Capture the cell that displays the provided text and extract its [x, y] central coordinate. 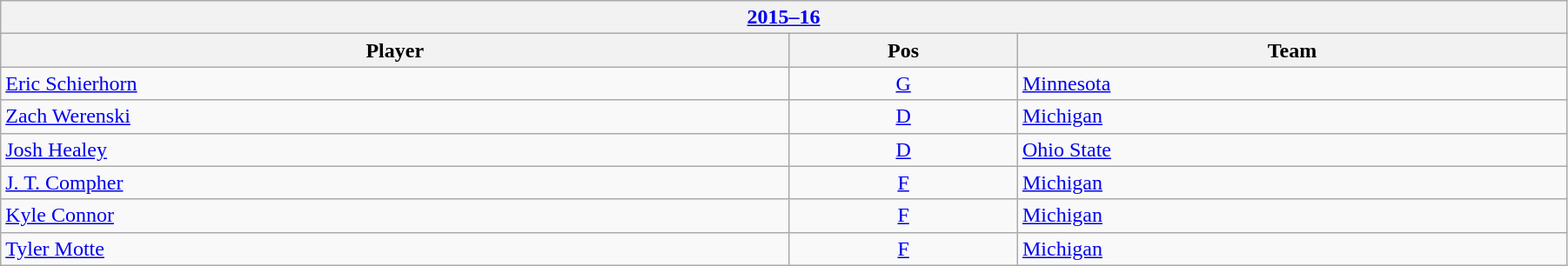
2015–16 [784, 17]
Pos [903, 50]
Player [395, 50]
Minnesota [1291, 83]
G [903, 83]
Team [1291, 50]
J. T. Compher [395, 183]
Ohio State [1291, 150]
Zach Werenski [395, 116]
Josh Healey [395, 150]
Eric Schierhorn [395, 83]
Tyler Motte [395, 249]
Kyle Connor [395, 216]
